Capture the cell that displays the provided text and extract its [X, Y] central coordinate. 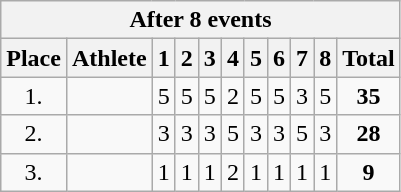
6 [278, 58]
35 [369, 96]
Place [34, 58]
8 [326, 58]
7 [302, 58]
2. [34, 134]
Athlete [109, 58]
3. [34, 172]
1. [34, 96]
9 [369, 172]
28 [369, 134]
After 8 events [200, 20]
Total [369, 58]
4 [232, 58]
